Output the [x, y] coordinate of the center of the cell containing the given text.  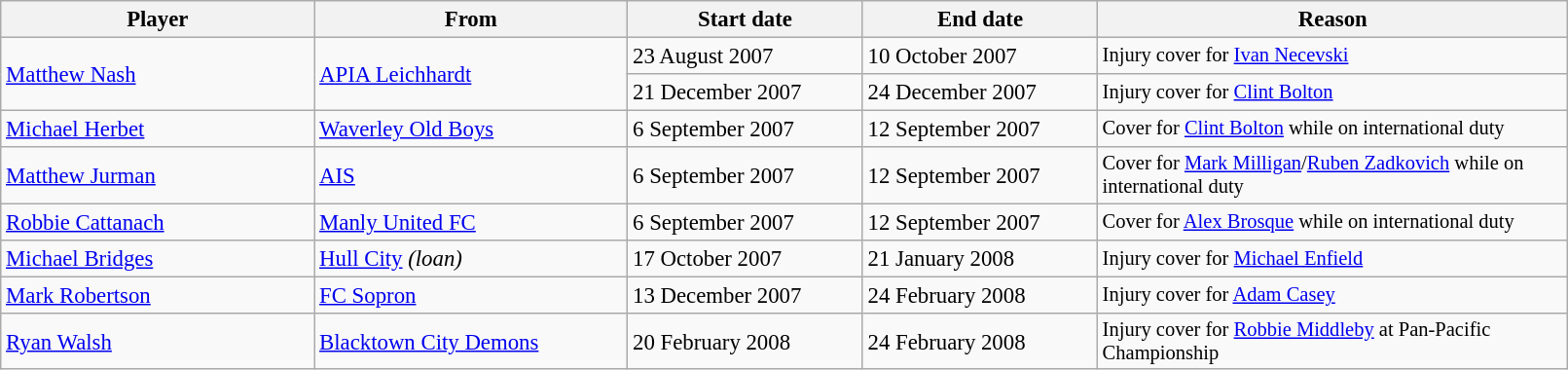
Start date [746, 19]
Waverley Old Boys [471, 129]
Cover for Alex Brosque while on international duty [1333, 222]
Blacktown City Demons [471, 342]
Robbie Cattanach [158, 222]
21 December 2007 [746, 92]
Michael Herbet [158, 129]
24 December 2007 [980, 92]
FC Sopron [471, 295]
23 August 2007 [746, 56]
10 October 2007 [980, 56]
AIS [471, 175]
Matthew Nash [158, 74]
Injury cover for Clint Bolton [1333, 92]
Manly United FC [471, 222]
APIA Leichhardt [471, 74]
Mark Robertson [158, 295]
Injury cover for Ivan Necevski [1333, 56]
17 October 2007 [746, 259]
Ryan Walsh [158, 342]
Michael Bridges [158, 259]
Cover for Mark Milligan/Ruben Zadkovich while on international duty [1333, 175]
End date [980, 19]
Cover for Clint Bolton while on international duty [1333, 129]
Matthew Jurman [158, 175]
From [471, 19]
13 December 2007 [746, 295]
Player [158, 19]
Injury cover for Robbie Middleby at Pan-Pacific Championship [1333, 342]
20 February 2008 [746, 342]
21 January 2008 [980, 259]
Injury cover for Adam Casey [1333, 295]
Hull City (loan) [471, 259]
Reason [1333, 19]
Injury cover for Michael Enfield [1333, 259]
